From the cell containing the given text, extract its center point as (X, Y) coordinate. 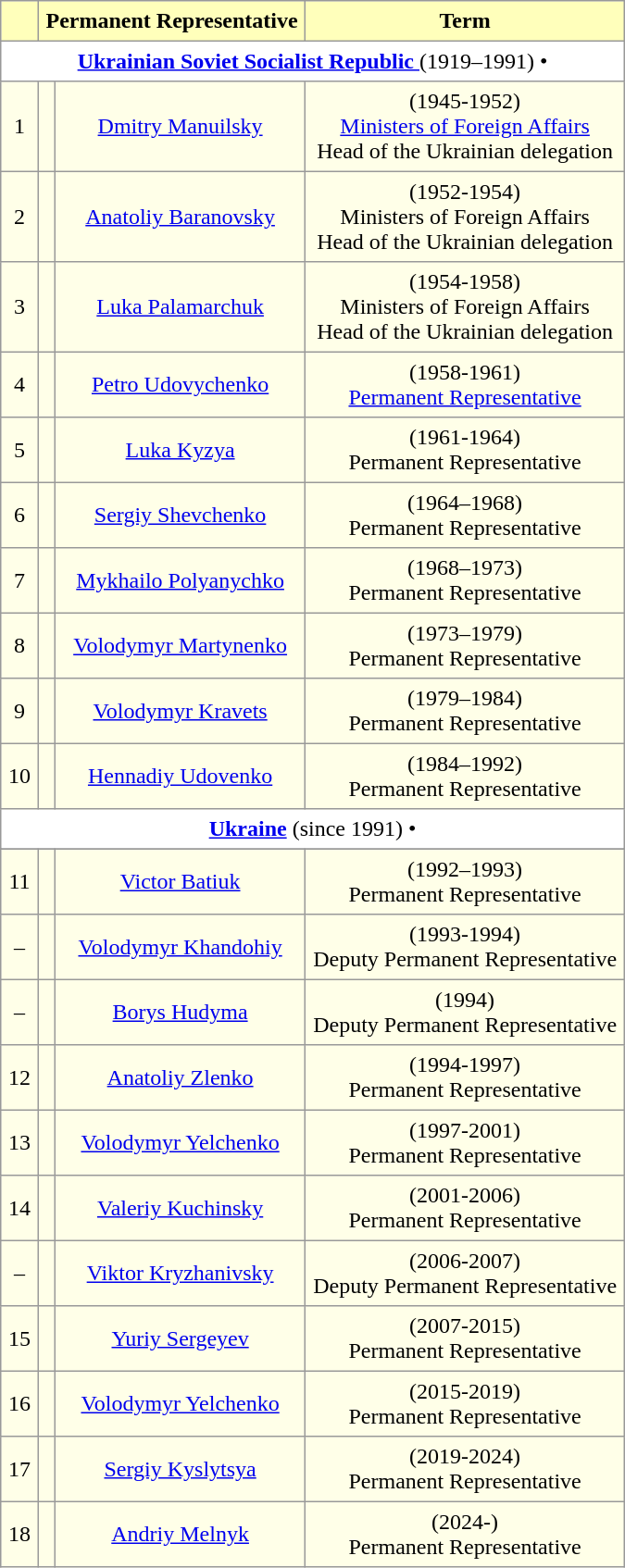
5 (19, 450)
2 (19, 217)
(1964–1968) Permanent Representative (465, 515)
4 (19, 384)
Luka Palamarchuk (180, 307)
3 (19, 307)
Borys Hudyma (180, 1012)
(1958-1961) Permanent Representative (465, 384)
Sergiy Kyslytsya (180, 1469)
(1968–1973) Permanent Representative (465, 580)
14 (19, 1208)
Yuriy Sergeyev (180, 1338)
(1945-1952) Ministers of Foreign AffairsHead of the Ukrainian delegation (465, 127)
(2007-2015) Permanent Representative (465, 1338)
9 (19, 711)
(1952-1954) Ministers of Foreign AffairsHead of the Ukrainian delegation (465, 217)
Volodymyr Martynenko (180, 645)
10 (19, 776)
17 (19, 1469)
Mykhailo Polyanychko (180, 580)
(2019-2024) Permanent Representative (465, 1469)
Volodymyr Khandohiy (180, 947)
Ukrainian Soviet Socialist Republic (1919–1991) • (313, 61)
(1954-1958) Ministers of Foreign AffairsHead of the Ukrainian delegation (465, 307)
Ukraine (since 1991) • (313, 829)
8 (19, 645)
Volodymyr Kravets (180, 711)
(1994-1997) Permanent Representative (465, 1077)
(1979–1984) Permanent Representative (465, 711)
Permanent Representative (172, 21)
(1984–1992) Permanent Representative (465, 776)
(1961-1964) Permanent Representative (465, 450)
Term (465, 21)
11 (19, 881)
(2024-) Permanent Representative (465, 1534)
(1997-2001) Permanent Representative (465, 1142)
(1992–1993) Permanent Representative (465, 881)
(2015-2019) Permanent Representative (465, 1403)
Valeriy Kuchinsky (180, 1208)
Hennadiy Udovenko (180, 776)
Andriy Melnyk (180, 1534)
Petro Udovychenko (180, 384)
Anatoliy Baranovsky (180, 217)
16 (19, 1403)
Anatoliy Zlenko (180, 1077)
Dmitry Manuilsky (180, 127)
6 (19, 515)
(2006-2007) Deputy Permanent Representative (465, 1273)
13 (19, 1142)
7 (19, 580)
Victor Batiuk (180, 881)
Luka Kyzya (180, 450)
1 (19, 127)
(1994) Deputy Permanent Representative (465, 1012)
Viktor Kryzhanivsky (180, 1273)
(2001-2006) Permanent Representative (465, 1208)
12 (19, 1077)
(1973–1979) Permanent Representative (465, 645)
Sergiy Shevchenko (180, 515)
18 (19, 1534)
15 (19, 1338)
(1993-1994) Deputy Permanent Representative (465, 947)
